Return the (x, y) coordinate for the center point of the cell that contains the specified text.  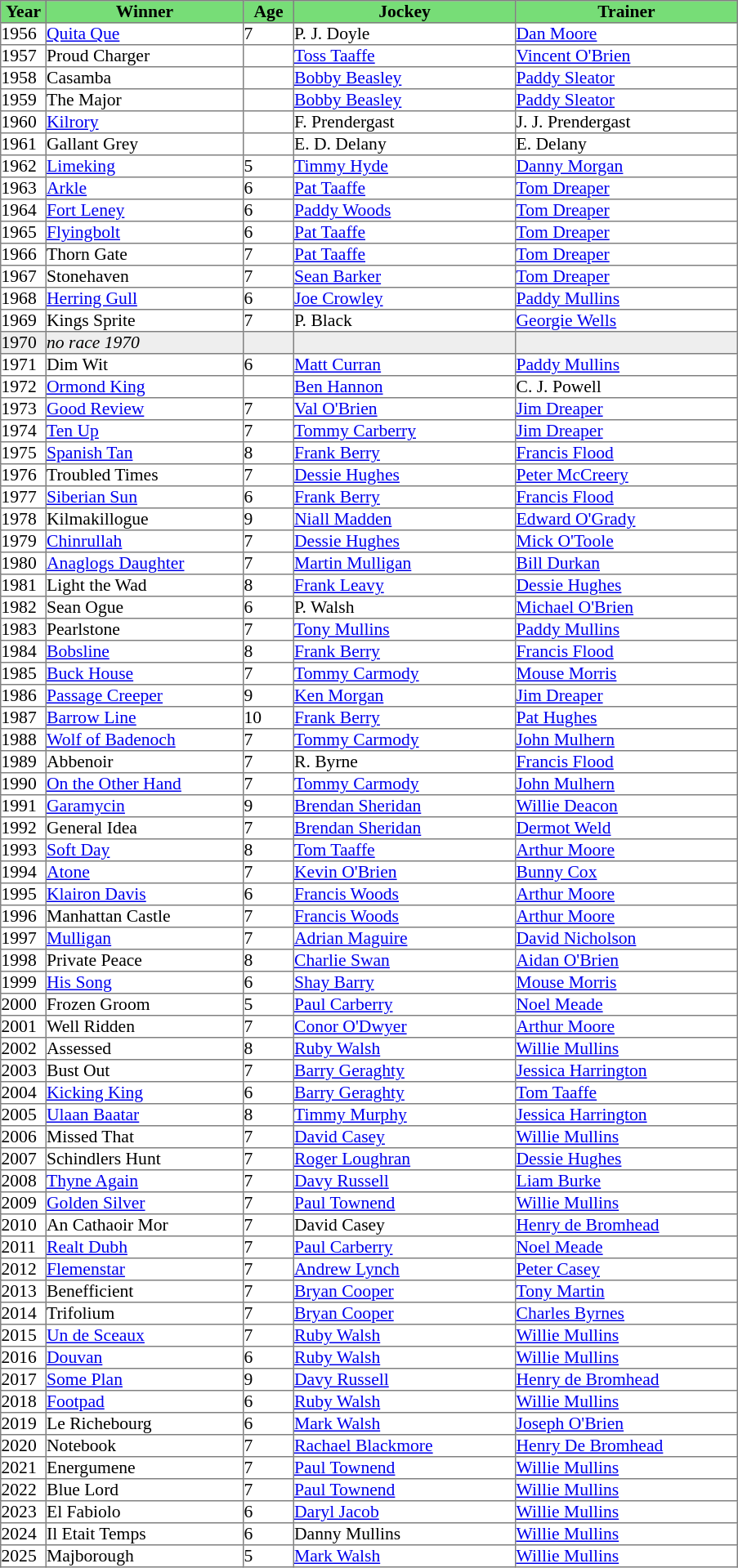
Notebook (145, 1446)
1982 (24, 608)
1986 (24, 696)
Atone (145, 873)
2022 (24, 1490)
no race 1970 (145, 343)
Douvan (145, 1358)
1977 (24, 497)
1969 (24, 320)
2002 (24, 1049)
Frank Leavy (405, 585)
1980 (24, 564)
Arkle (145, 188)
Abbenoir (145, 762)
Some Plan (145, 1379)
Kilmakillogue (145, 520)
Barrow Line (145, 717)
The Major (145, 100)
Charlie Swan (405, 961)
Mick O'Toole (627, 541)
Realt Dubh (145, 1247)
2013 (24, 1291)
Tony Martin (627, 1291)
1990 (24, 784)
Peter McCreery (627, 476)
Danny Mullins (405, 1534)
Michael O'Brien (627, 608)
Trainer (627, 11)
Bust Out (145, 1070)
R. Byrne (405, 762)
Schindlers Hunt (145, 1159)
Timmy Hyde (405, 167)
Golden Silver (145, 1203)
Paddy Woods (405, 211)
1974 (24, 431)
Conor O'Dwyer (405, 1026)
Pearlstone (145, 629)
Shay Barry (405, 982)
1988 (24, 740)
Charles Byrnes (627, 1314)
2024 (24, 1534)
Assessed (145, 1049)
Good Review (145, 409)
Quita Que (145, 34)
An Cathaoir Mor (145, 1226)
Henry De Bromhead (627, 1446)
Buck House (145, 673)
1987 (24, 717)
1991 (24, 806)
Fort Leney (145, 211)
Daryl Jacob (405, 1512)
On the Other Hand (145, 784)
Energumene (145, 1467)
1961 (24, 144)
Spanish Tan (145, 453)
Herring Gull (145, 299)
Val O'Brien (405, 409)
His Song (145, 982)
2001 (24, 1026)
David Nicholson (627, 938)
1964 (24, 211)
1976 (24, 476)
1959 (24, 100)
1995 (24, 894)
Il Etait Temps (145, 1534)
2009 (24, 1203)
Thyne Again (145, 1182)
1957 (24, 56)
Siberian Sun (145, 497)
Garamycin (145, 806)
2003 (24, 1070)
Andrew Lynch (405, 1270)
1971 (24, 364)
1962 (24, 167)
Ormond King (145, 387)
J. J. Prendergast (627, 123)
Adrian Maguire (405, 938)
2007 (24, 1159)
2010 (24, 1226)
Troubled Times (145, 476)
Matt Curran (405, 364)
Ten Up (145, 431)
Timmy Murphy (405, 1115)
2008 (24, 1182)
Trifolium (145, 1314)
Tommy Carberry (405, 431)
Danny Morgan (627, 167)
1989 (24, 762)
P. Black (405, 320)
Wolf of Badenoch (145, 740)
1975 (24, 453)
2005 (24, 1115)
Missed That (145, 1137)
1996 (24, 917)
C. J. Powell (627, 387)
2000 (24, 1005)
Casamba (145, 78)
1993 (24, 850)
1997 (24, 938)
1992 (24, 829)
Manhattan Castle (145, 917)
Peter Casey (627, 1270)
1968 (24, 299)
2011 (24, 1247)
Ben Hannon (405, 387)
Limeking (145, 167)
1965 (24, 232)
Tony Mullins (405, 629)
Niall Madden (405, 520)
Well Ridden (145, 1026)
Frozen Groom (145, 1005)
Ken Morgan (405, 696)
Soft Day (145, 850)
1970 (24, 343)
1973 (24, 409)
Proud Charger (145, 56)
Aidan O'Brien (627, 961)
1979 (24, 541)
2006 (24, 1137)
2025 (24, 1556)
Ulaan Baatar (145, 1115)
1984 (24, 652)
F. Prendergast (405, 123)
Benefficient (145, 1291)
Klairon Davis (145, 894)
1981 (24, 585)
Passage Creeper (145, 696)
Gallant Grey (145, 144)
2023 (24, 1512)
1985 (24, 673)
Edward O'Grady (627, 520)
Sean Barker (405, 276)
Kevin O'Brien (405, 873)
Sean Ogue (145, 608)
2014 (24, 1314)
1999 (24, 982)
Light the Wad (145, 585)
Bobsline (145, 652)
Roger Loughran (405, 1159)
Kicking King (145, 1093)
1966 (24, 255)
Joseph O'Brien (627, 1423)
2021 (24, 1467)
Jockey (405, 11)
1983 (24, 629)
1978 (24, 520)
2015 (24, 1335)
Mulligan (145, 938)
El Fabiolo (145, 1512)
1963 (24, 188)
Georgie Wells (627, 320)
Thorn Gate (145, 255)
Dim Wit (145, 364)
Martin Mulligan (405, 564)
Private Peace (145, 961)
Dan Moore (627, 34)
2004 (24, 1093)
Rachael Blackmore (405, 1446)
Willie Deacon (627, 806)
Year (24, 11)
Age (269, 11)
E. D. Delany (405, 144)
Kings Sprite (145, 320)
Majborough (145, 1556)
P. Walsh (405, 608)
Anaglogs Daughter (145, 564)
2018 (24, 1402)
General Idea (145, 829)
Bunny Cox (627, 873)
Vincent O'Brien (627, 56)
Blue Lord (145, 1490)
Un de Sceaux (145, 1335)
Flyingbolt (145, 232)
2016 (24, 1358)
Dermot Weld (627, 829)
Le Richebourg (145, 1423)
Pat Hughes (627, 717)
2020 (24, 1446)
1998 (24, 961)
1958 (24, 78)
Winner (145, 11)
Liam Burke (627, 1182)
1960 (24, 123)
Kilrory (145, 123)
1972 (24, 387)
P. J. Doyle (405, 34)
1994 (24, 873)
Footpad (145, 1402)
2012 (24, 1270)
1967 (24, 276)
Chinrullah (145, 541)
Stonehaven (145, 276)
Bill Durkan (627, 564)
10 (269, 717)
2019 (24, 1423)
Flemenstar (145, 1270)
Toss Taaffe (405, 56)
1956 (24, 34)
Joe Crowley (405, 299)
2017 (24, 1379)
E. Delany (627, 144)
